Find where the given text appears and provide that cell's center as (X, Y) coordinate. 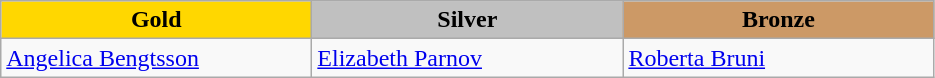
Angelica Bengtsson (156, 58)
Roberta Bruni (778, 58)
Silver (468, 20)
Bronze (778, 20)
Elizabeth Parnov (468, 58)
Gold (156, 20)
